Identify which cell holds the provided text, then report its (X, Y) central coordinate. 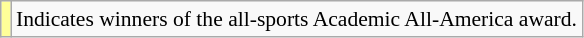
Indicates winners of the all-sports Academic All-America award. (296, 19)
